For the text-containing cell, return its midpoint in (x, y) coordinate format. 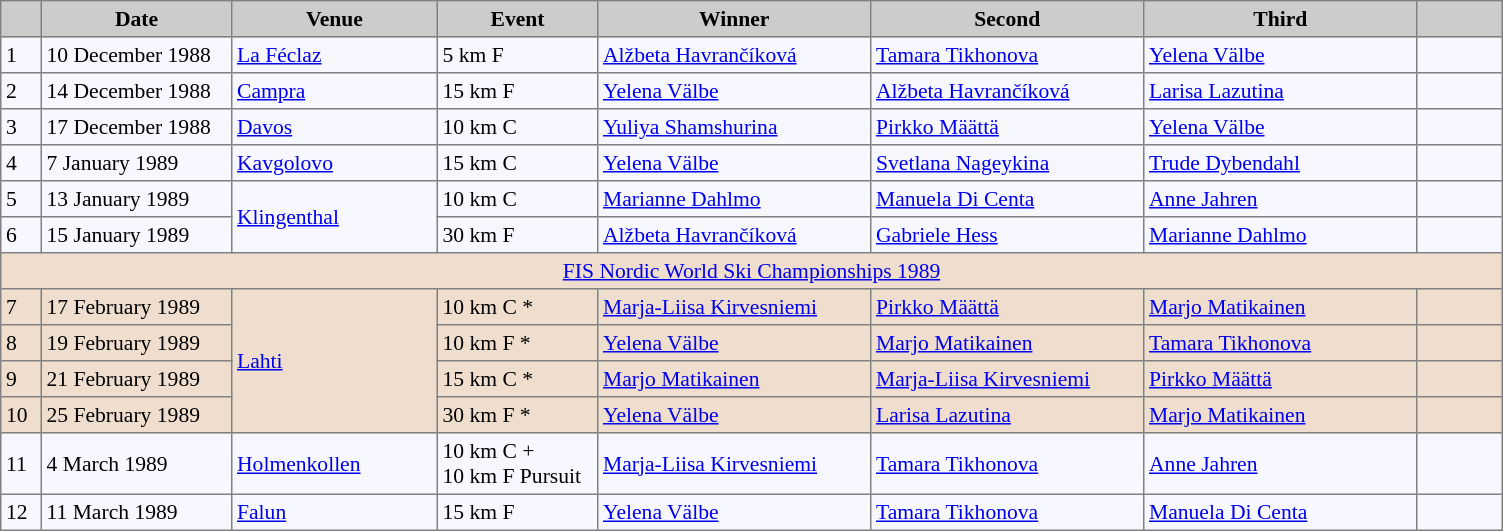
La Féclaz (335, 55)
3 (21, 127)
Yuliya Shamshurina (734, 127)
19 February 1989 (136, 343)
Venue (335, 19)
11 (21, 464)
Trude Dybendahl (1280, 163)
10 km F * (517, 343)
25 February 1989 (136, 415)
30 km F * (517, 415)
7 January 1989 (136, 163)
15 January 1989 (136, 235)
15 km C (517, 163)
Svetlana Nageykina (1008, 163)
6 (21, 235)
10 December 1988 (136, 55)
Falun (335, 512)
Winner (734, 19)
Gabriele Hess (1008, 235)
Second (1008, 19)
17 February 1989 (136, 307)
7 (21, 307)
11 March 1989 (136, 512)
15 km C * (517, 379)
13 January 1989 (136, 199)
Event (517, 19)
30 km F (517, 235)
Lahti (335, 361)
4 (21, 163)
FIS Nordic World Ski Championships 1989 (752, 271)
14 December 1988 (136, 91)
9 (21, 379)
Campra (335, 91)
10 km C + 10 km F Pursuit (517, 464)
1 (21, 55)
10 km C * (517, 307)
Kavgolovo (335, 163)
Third (1280, 19)
Date (136, 19)
12 (21, 512)
8 (21, 343)
Davos (335, 127)
2 (21, 91)
Klingenthal (335, 217)
4 March 1989 (136, 464)
5 (21, 199)
10 (21, 415)
Holmenkollen (335, 464)
17 December 1988 (136, 127)
5 km F (517, 55)
21 February 1989 (136, 379)
